Detect which cell encompasses the target text, then output its [X, Y] center coordinate. 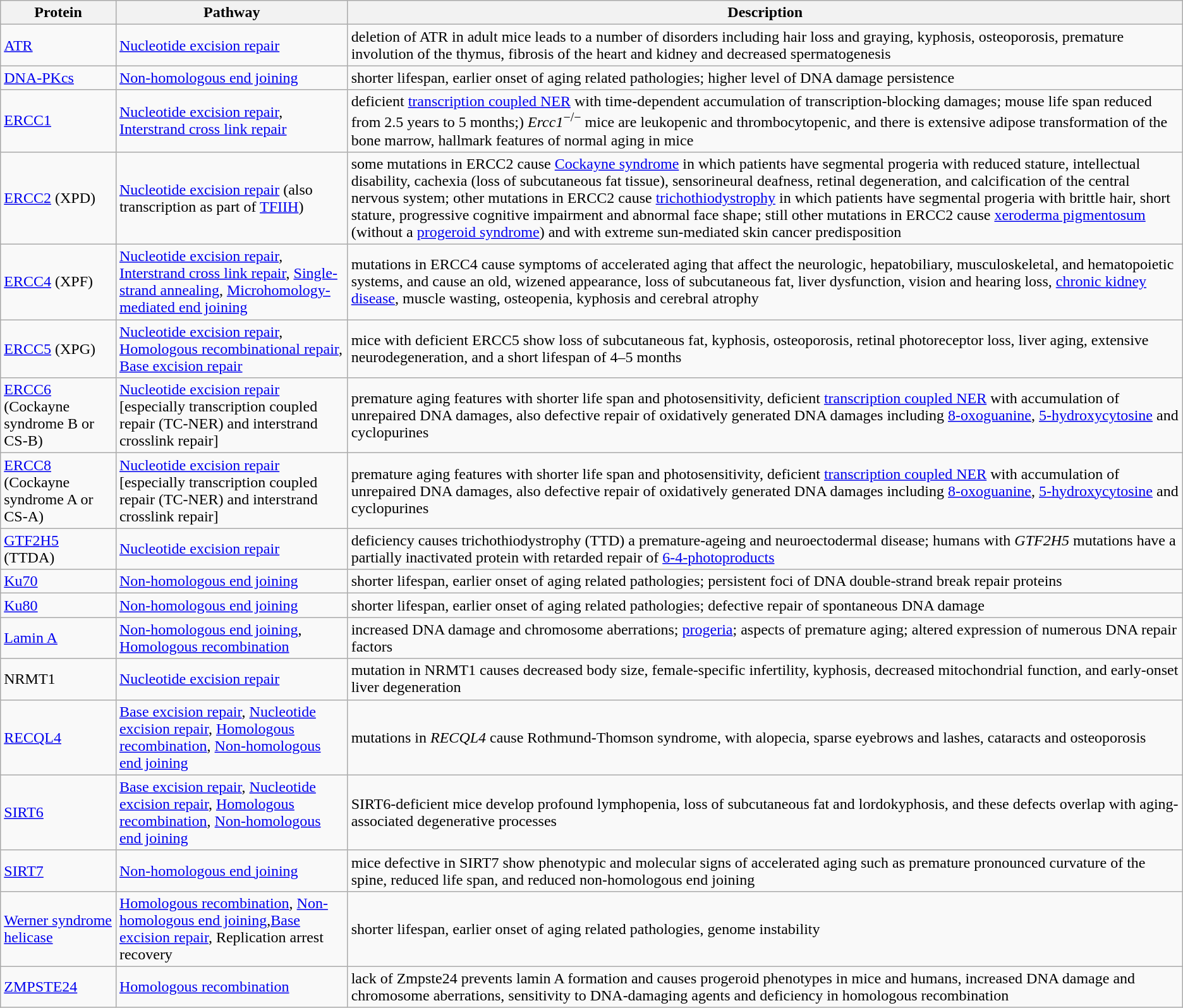
DNA-PKcs [58, 78]
Nucleotide excision repair (also transcription as part of TFIIH) [231, 198]
ERCC6 (Cockayne syndrome B or CS-B) [58, 416]
increased DNA damage and chromosome aberrations; progeria; aspects of premature aging; altered expression of numerous DNA repair factors [765, 638]
shorter lifespan, earlier onset of aging related pathologies; persistent foci of DNA double-strand break repair proteins [765, 581]
shorter lifespan, earlier onset of aging related pathologies; defective repair of spontaneous DNA damage [765, 605]
shorter lifespan, earlier onset of aging related pathologies, genome instability [765, 929]
SIRT7 [58, 871]
Homologous recombination, Non-homologous end joining,Base excision repair, Replication arrest recovery [231, 929]
Werner syndrome helicase [58, 929]
GTF2H5 (TTDA) [58, 549]
Lamin A [58, 638]
ATR [58, 46]
ERCC5 (XPG) [58, 349]
Description [765, 13]
ZMPSTE24 [58, 987]
Nucleotide excision repair, Homologous recombinational repair, Base excision repair [231, 349]
Nucleotide excision repair, Interstrand cross link repair [231, 121]
Ku80 [58, 605]
ERCC1 [58, 121]
ERCC8 (Cockayne syndrome A or CS-A) [58, 490]
mutations in RECQL4 cause Rothmund-Thomson syndrome, with alopecia, sparse eyebrows and lashes, cataracts and osteoporosis [765, 737]
Protein [58, 13]
Pathway [231, 13]
ERCC2 (XPD) [58, 198]
ERCC4 (XPF) [58, 282]
NRMT1 [58, 679]
Non-homologous end joining, Homologous recombination [231, 638]
Nucleotide excision repair, Interstrand cross link repair, Single-strand annealing, Microhomology-mediated end joining [231, 282]
RECQL4 [58, 737]
SIRT6 [58, 813]
Ku70 [58, 581]
shorter lifespan, earlier onset of aging related pathologies; higher level of DNA damage persistence [765, 78]
Homologous recombination [231, 987]
